Provide the (X, Y) coordinate of the cell's center where the given text is located.  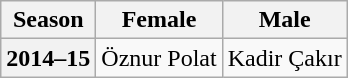
Kadir Çakır (284, 58)
Male (284, 20)
Season (48, 20)
2014–15 (48, 58)
Öznur Polat (159, 58)
Female (159, 20)
